Return the [X, Y] coordinate for the center point of the cell that contains the specified text.  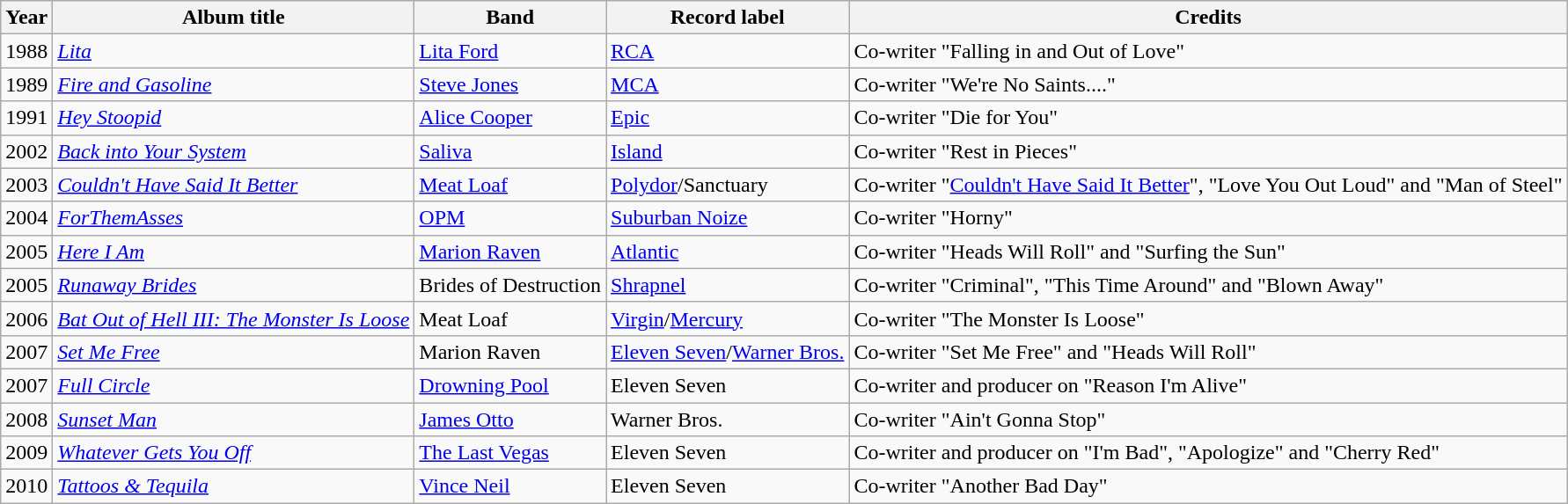
Co-writer "The Monster Is Loose" [1208, 318]
Bat Out of Hell III: The Monster Is Loose [234, 318]
RCA [728, 51]
Co-writer "Another Bad Day" [1208, 486]
Eleven Seven/Warner Bros. [728, 352]
Co-writer "Falling in and Out of Love" [1208, 51]
ForThemAsses [234, 218]
1991 [26, 118]
Full Circle [234, 385]
Lita [234, 51]
Polydor/Sanctuary [728, 185]
Band [510, 18]
Shrapnel [728, 285]
Here I Am [234, 252]
Steve Jones [510, 84]
1989 [26, 84]
Suburban Noize [728, 218]
Set Me Free [234, 352]
Drowning Pool [510, 385]
James Otto [510, 420]
Couldn't Have Said It Better [234, 185]
Credits [1208, 18]
Hey Stoopid [234, 118]
Virgin/Mercury [728, 318]
Back into Your System [234, 151]
2003 [26, 185]
Brides of Destruction [510, 285]
Whatever Gets You Off [234, 453]
Lita Ford [510, 51]
OPM [510, 218]
Warner Bros. [728, 420]
2004 [26, 218]
Island [728, 151]
Runaway Brides [234, 285]
Alice Cooper [510, 118]
Epic [728, 118]
Album title [234, 18]
Co-writer "We're No Saints...." [1208, 84]
2008 [26, 420]
The Last Vegas [510, 453]
Co-writer "Couldn't Have Said It Better", "Love You Out Loud" and "Man of Steel" [1208, 185]
1988 [26, 51]
Atlantic [728, 252]
2009 [26, 453]
Vince Neil [510, 486]
Co-writer and producer on "Reason I'm Alive" [1208, 385]
Co-writer "Die for You" [1208, 118]
Saliva [510, 151]
Co-writer and producer on "I'm Bad", "Apologize" and "Cherry Red" [1208, 453]
Record label [728, 18]
2006 [26, 318]
2002 [26, 151]
2010 [26, 486]
Co-writer "Ain't Gonna Stop" [1208, 420]
Co-writer "Rest in Pieces" [1208, 151]
MCA [728, 84]
Fire and Gasoline [234, 84]
Co-writer "Set Me Free" and "Heads Will Roll" [1208, 352]
Sunset Man [234, 420]
Tattoos & Tequila [234, 486]
Co-writer "Criminal", "This Time Around" and "Blown Away" [1208, 285]
Co-writer "Heads Will Roll" and "Surfing the Sun" [1208, 252]
Year [26, 18]
Co-writer "Horny" [1208, 218]
